Pinpoint the cell where the given text exists, returning its (x, y) midpoint coordinate. 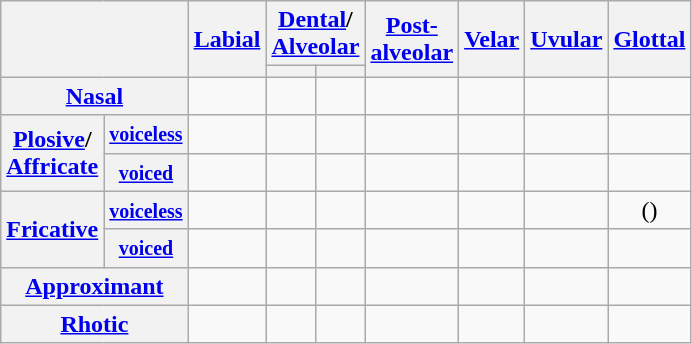
Nasal (94, 96)
Rhotic (94, 324)
Dental/Alveolar (316, 34)
Plosive/Affricate (52, 153)
Approximant (94, 286)
() (650, 210)
Fricative (52, 229)
Labial (227, 39)
Uvular (566, 39)
Post-alveolar (412, 39)
Velar (492, 39)
Glottal (650, 39)
